Detect which cell encompasses the target text, then output its (x, y) center coordinate. 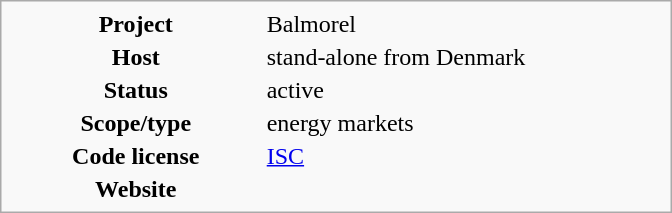
energy markets (464, 123)
Status (136, 90)
ISC (464, 156)
Code license (136, 156)
Balmorel (464, 24)
Project (136, 24)
stand-alone from Denmark (464, 57)
Scope/type (136, 123)
Website (136, 189)
Host (136, 57)
active (464, 90)
